Find where the given text appears and provide that cell's center as [x, y] coordinate. 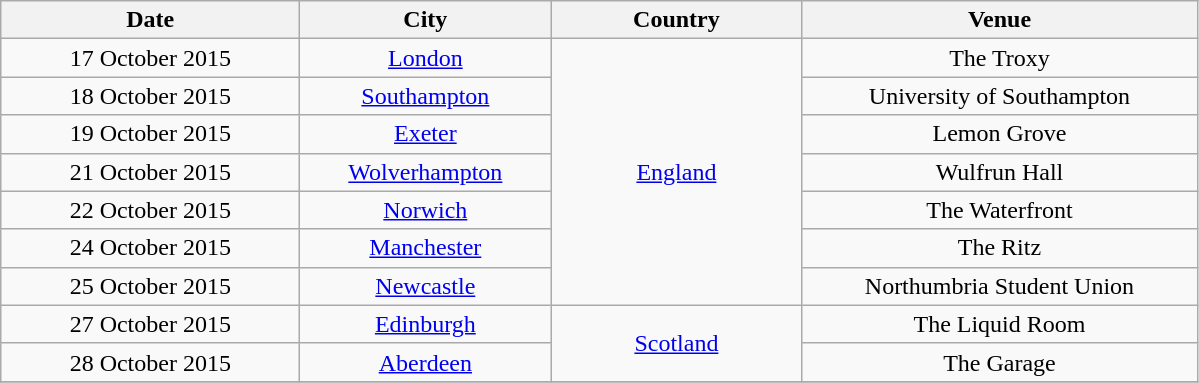
18 October 2015 [150, 96]
Country [676, 20]
The Ritz [1000, 248]
Manchester [426, 248]
Exeter [426, 134]
The Liquid Room [1000, 324]
Date [150, 20]
19 October 2015 [150, 134]
Southampton [426, 96]
25 October 2015 [150, 286]
17 October 2015 [150, 58]
Wolverhampton [426, 172]
Norwich [426, 210]
Wulfrun Hall [1000, 172]
Northumbria Student Union [1000, 286]
City [426, 20]
University of Southampton [1000, 96]
The Troxy [1000, 58]
London [426, 58]
27 October 2015 [150, 324]
Lemon Grove [1000, 134]
Venue [1000, 20]
22 October 2015 [150, 210]
England [676, 172]
The Waterfront [1000, 210]
24 October 2015 [150, 248]
28 October 2015 [150, 362]
The Garage [1000, 362]
Aberdeen [426, 362]
Edinburgh [426, 324]
Scotland [676, 343]
21 October 2015 [150, 172]
Newcastle [426, 286]
